Determine the (X, Y) coordinate at the center of the cell enclosing the given text.  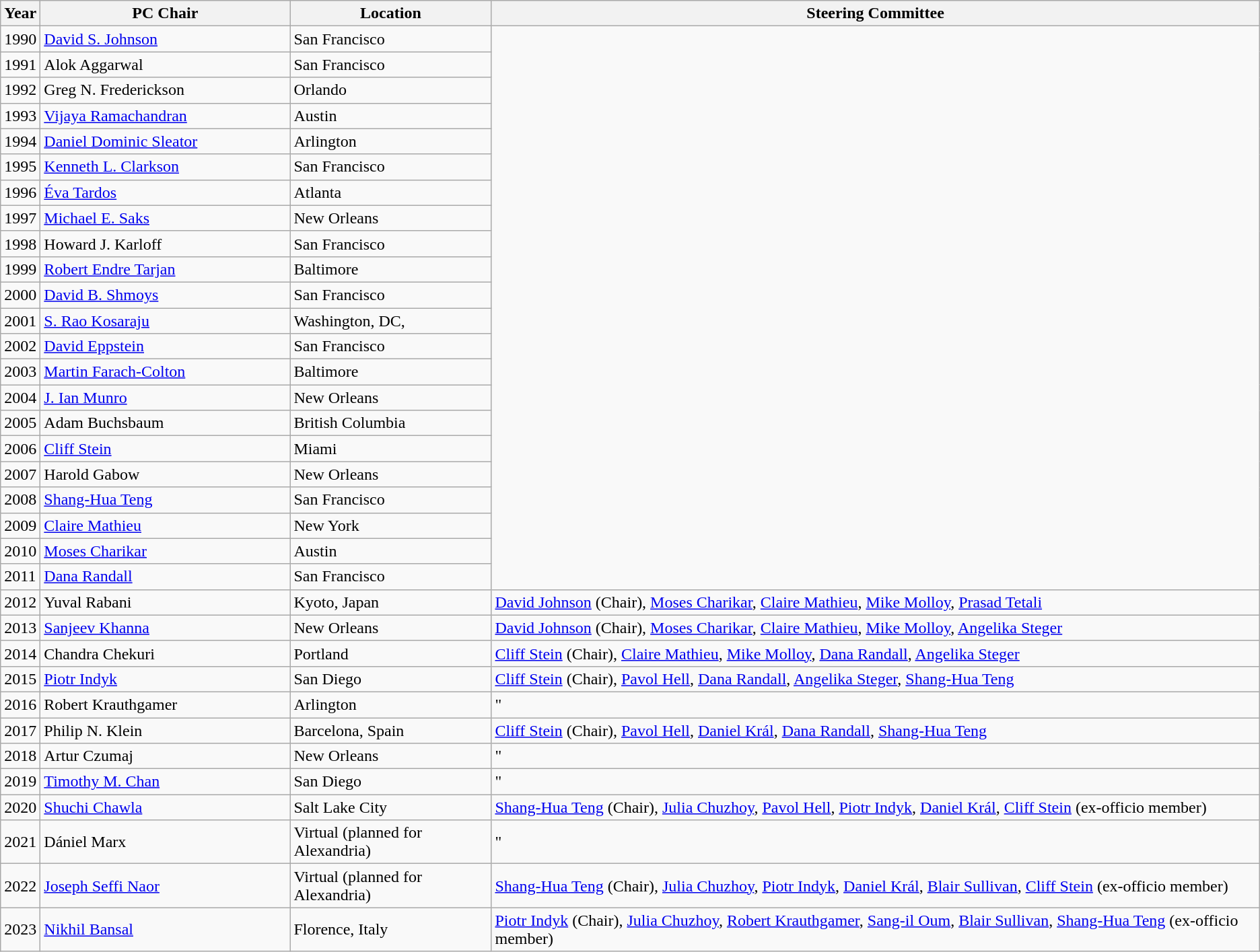
1999 (20, 269)
Nikhil Bansal (166, 930)
Barcelona, Spain (390, 730)
2011 (20, 577)
Shuchi Chawla (166, 807)
Michael E. Saks (166, 218)
S. Rao Kosaraju (166, 321)
David Eppstein (166, 346)
Éva Tardos (166, 192)
Vijaya Ramachandran (166, 116)
2013 (20, 628)
Washington, DC, (390, 321)
Joseph Seffi Naor (166, 885)
Salt Lake City (390, 807)
Artur Czumaj (166, 756)
2009 (20, 525)
2010 (20, 551)
Daniel Dominic Sleator (166, 141)
2004 (20, 398)
Kenneth L. Clarkson (166, 167)
Martin Farach-Colton (166, 372)
Greg N. Frederickson (166, 90)
Claire Mathieu (166, 525)
1998 (20, 244)
Cliff Stein (Chair), Pavol Hell, Daniel Král, Dana Randall, Shang-Hua Teng (875, 730)
David Johnson (Chair), Moses Charikar, Claire Mathieu, Mike Molloy, Angelika Steger (875, 628)
Chandra Chekuri (166, 653)
Robert Endre Tarjan (166, 269)
2020 (20, 807)
Adam Buchsbaum (166, 423)
2002 (20, 346)
Alok Aggarwal (166, 65)
2014 (20, 653)
2017 (20, 730)
Cliff Stein (Chair), Pavol Hell, Dana Randall, Angelika Steger, Shang-Hua Teng (875, 679)
Steering Committee (875, 13)
British Columbia (390, 423)
Piotr Indyk (Chair), Julia Chuzhoy, Robert Krauthgamer, Sang-il Oum, Blair Sullivan, Shang-Hua Teng (ex-officio member) (875, 930)
2001 (20, 321)
Dániel Marx (166, 842)
Orlando (390, 90)
New York (390, 525)
Location (390, 13)
Yuval Rabani (166, 602)
2012 (20, 602)
Moses Charikar (166, 551)
Philip N. Klein (166, 730)
2023 (20, 930)
Cliff Stein (Chair), Claire Mathieu, Mike Molloy, Dana Randall, Angelika Steger (875, 653)
2016 (20, 704)
2006 (20, 449)
Atlanta (390, 192)
2005 (20, 423)
Timothy M. Chan (166, 782)
2007 (20, 474)
1990 (20, 39)
Piotr Indyk (166, 679)
Shang-Hua Teng (Chair), Julia Chuzhoy, Piotr Indyk, Daniel Král, Blair Sullivan, Cliff Stein (ex-officio member) (875, 885)
Harold Gabow (166, 474)
2019 (20, 782)
1995 (20, 167)
Year (20, 13)
Dana Randall (166, 577)
2015 (20, 679)
Sanjeev Khanna (166, 628)
2018 (20, 756)
Shang-Hua Teng (Chair), Julia Chuzhoy, Pavol Hell, Piotr Indyk, Daniel Král, Cliff Stein (ex-officio member) (875, 807)
Florence, Italy (390, 930)
1996 (20, 192)
2003 (20, 372)
Robert Krauthgamer (166, 704)
David Johnson (Chair), Moses Charikar, Claire Mathieu, Mike Molloy, Prasad Tetali (875, 602)
Howard J. Karloff (166, 244)
1992 (20, 90)
1991 (20, 65)
1993 (20, 116)
PC Chair (166, 13)
Cliff Stein (166, 449)
J. Ian Munro (166, 398)
2000 (20, 295)
1997 (20, 218)
Portland (390, 653)
Miami (390, 449)
David S. Johnson (166, 39)
Shang-Hua Teng (166, 500)
Kyoto, Japan (390, 602)
2022 (20, 885)
1994 (20, 141)
2008 (20, 500)
2021 (20, 842)
David B. Shmoys (166, 295)
